Identify which cell holds the provided text, then report its (X, Y) central coordinate. 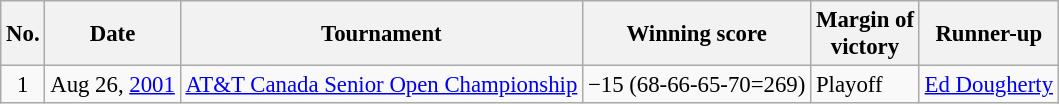
Playoff (866, 85)
No. (23, 34)
Margin ofvictory (866, 34)
Aug 26, 2001 (112, 85)
1 (23, 85)
−15 (68-66-65-70=269) (697, 85)
AT&T Canada Senior Open Championship (381, 85)
Tournament (381, 34)
Date (112, 34)
Winning score (697, 34)
Ed Dougherty (988, 85)
Runner-up (988, 34)
